Pinpoint the cell where the given text exists, returning its (X, Y) midpoint coordinate. 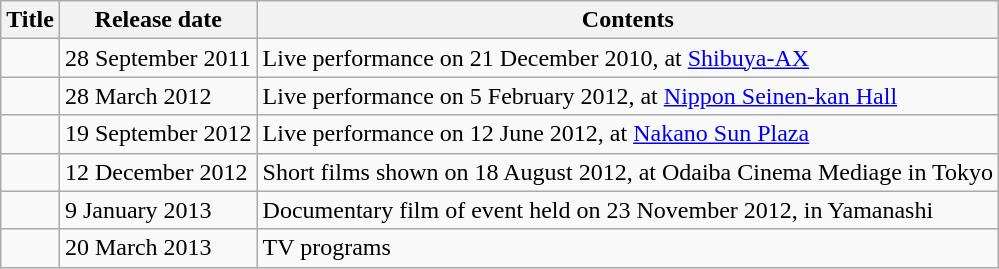
Documentary film of event held on 23 November 2012, in Yamanashi (628, 210)
Contents (628, 20)
12 December 2012 (158, 172)
20 March 2013 (158, 248)
Title (30, 20)
Live performance on 5 February 2012, at Nippon Seinen-kan Hall (628, 96)
Release date (158, 20)
9 January 2013 (158, 210)
Live performance on 21 December 2010, at Shibuya-AX (628, 58)
28 September 2011 (158, 58)
TV programs (628, 248)
28 March 2012 (158, 96)
Short films shown on 18 August 2012, at Odaiba Cinema Mediage in Tokyo (628, 172)
19 September 2012 (158, 134)
Live performance on 12 June 2012, at Nakano Sun Plaza (628, 134)
